Identify which cell holds the provided text, then report its [X, Y] central coordinate. 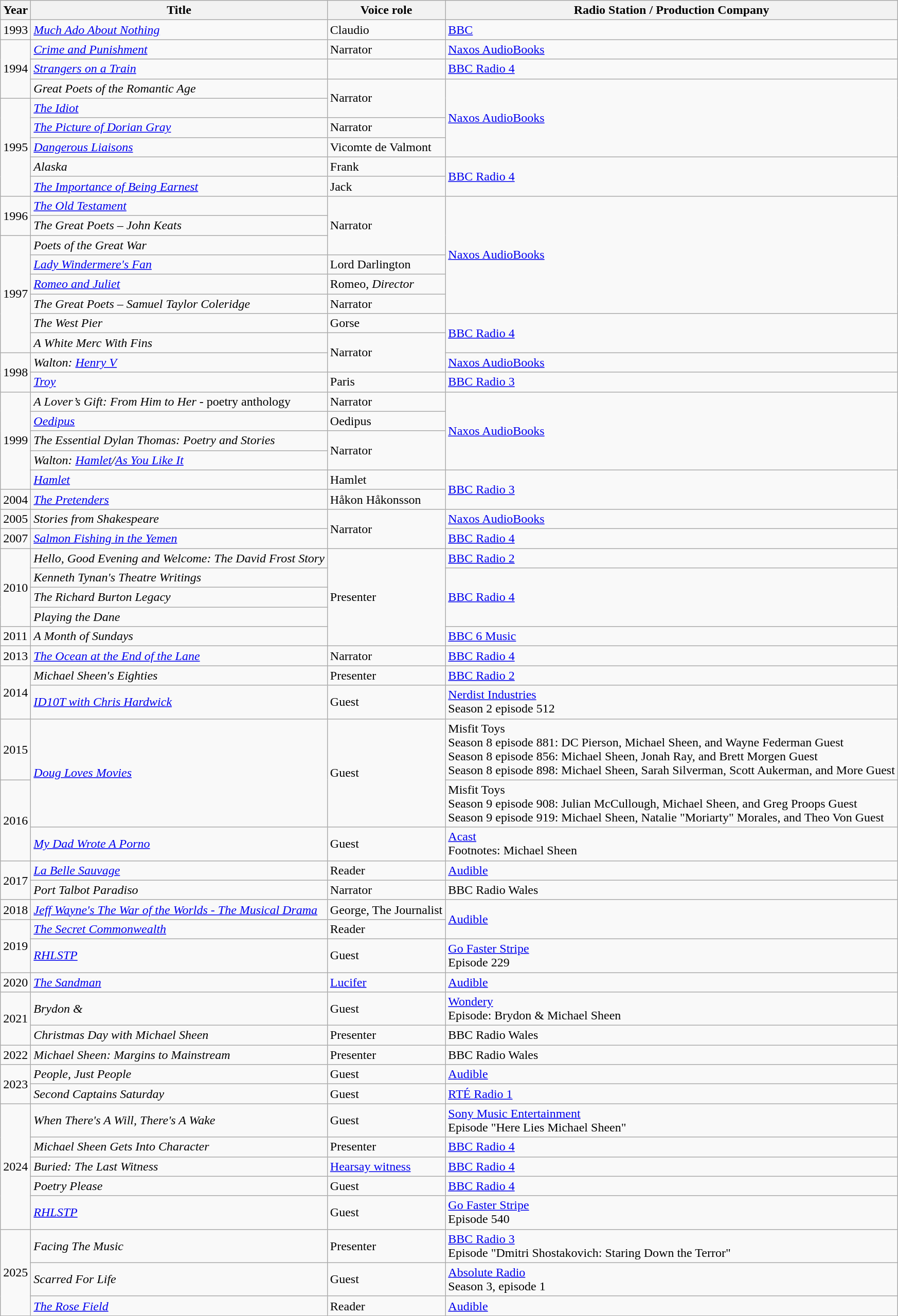
1994 [15, 69]
2025 [15, 1272]
Lucifer [386, 982]
AcastFootnotes: Michael Sheen [672, 844]
Kenneth Tynan's Theatre Writings [179, 578]
Claudio [386, 30]
2013 [15, 656]
The Picture of Dorian Gray [179, 127]
Go Faster StripeEpisode 229 [672, 955]
Facing The Music [179, 1246]
The Importance of Being Earnest [179, 186]
Romeo and Juliet [179, 284]
Doug Loves Movies [179, 773]
Michael Sheen: Margins to Mainstream [179, 1055]
Title [179, 10]
When There's A Will, There's A Wake [179, 1121]
Walton: Hamlet/As You Like It [179, 460]
2019 [15, 946]
1998 [15, 372]
Alaska [179, 167]
BBC [672, 30]
The Pretenders [179, 499]
BBC 6 Music [672, 636]
1993 [15, 30]
A Month of Sundays [179, 636]
Poetry Please [179, 1186]
Go Faster StripeEpisode 540 [672, 1212]
The Ocean at the End of the Lane [179, 656]
Voice role [386, 10]
Buried: The Last Witness [179, 1166]
A White Merc With Fins [179, 343]
BBC Radio 3Episode "Dmitri Shostakovich: Staring Down the Terror" [672, 1246]
The Secret Commonwealth [179, 929]
Christmas Day with Michael Sheen [179, 1035]
Crime and Punishment [179, 49]
Nerdist IndustriesSeason 2 episode 512 [672, 702]
Hello, Good Evening and Welcome: The David Frost Story [179, 558]
The Great Poets – John Keats [179, 225]
1995 [15, 147]
Paris [386, 382]
Gorse [386, 323]
Michael Sheen's Eighties [179, 675]
George, The Journalist [386, 909]
Absolute RadioSeason 3, episode 1 [672, 1279]
1999 [15, 441]
2004 [15, 499]
1997 [15, 294]
Lady Windermere's Fan [179, 265]
Hearsay witness [386, 1166]
2011 [15, 636]
2005 [15, 519]
La Belle Sauvage [179, 870]
Great Poets of the Romantic Age [179, 88]
2014 [15, 692]
Troy [179, 382]
Much Ado About Nothing [179, 30]
Frank [386, 167]
2022 [15, 1055]
2016 [15, 820]
1996 [15, 215]
The Richard Burton Legacy [179, 597]
The Old Testament [179, 206]
Håkon Håkonsson [386, 499]
The Essential Dylan Thomas: Poetry and Stories [179, 441]
Walton: Henry V [179, 362]
Second Captains Saturday [179, 1094]
Vicomte de Valmont [386, 147]
2024 [15, 1166]
People, Just People [179, 1074]
The Sandman [179, 982]
2023 [15, 1084]
My Dad Wrote A Porno [179, 844]
Playing the Dane [179, 617]
2017 [15, 880]
2020 [15, 982]
Michael Sheen Gets Into Character [179, 1147]
Year [15, 10]
The West Pier [179, 323]
The Rose Field [179, 1306]
Jack [386, 186]
Salmon Fishing in the Yemen [179, 538]
WonderyEpisode: Brydon & Michael Sheen [672, 1009]
Scarred For Life [179, 1279]
2007 [15, 538]
2010 [15, 587]
2015 [15, 750]
RTÉ Radio 1 [672, 1094]
Jeff Wayne's The War of the Worlds - The Musical Drama [179, 909]
Romeo, Director [386, 284]
The Great Poets – Samuel Taylor Coleridge [179, 304]
Poets of the Great War [179, 245]
The Idiot [179, 108]
Radio Station / Production Company [672, 10]
ID10T with Chris Hardwick [179, 702]
Port Talbot Paradiso [179, 890]
Sony Music EntertainmentEpisode "Here Lies Michael Sheen" [672, 1121]
2021 [15, 1019]
Brydon & [179, 1009]
Lord Darlington [386, 265]
Strangers on a Train [179, 69]
Stories from Shakespeare [179, 519]
A Lover’s Gift: From Him to Her - poetry anthology [179, 401]
2018 [15, 909]
Dangerous Liaisons [179, 147]
